Find where the given text appears and provide that cell's center as [X, Y] coordinate. 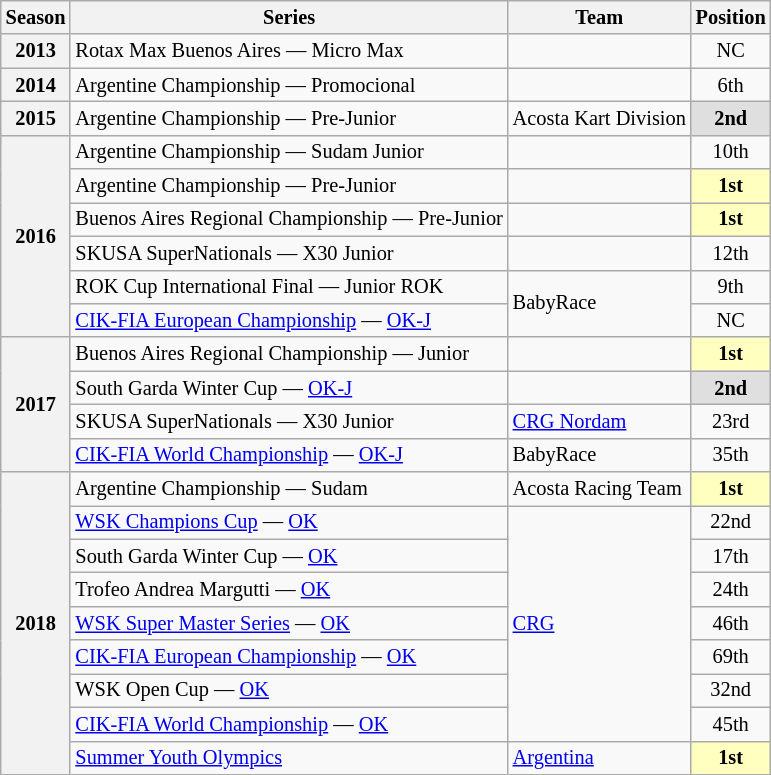
6th [731, 85]
Argentine Championship — Sudam Junior [288, 152]
2018 [36, 624]
Buenos Aires Regional Championship — Pre-Junior [288, 219]
WSK Super Master Series — OK [288, 623]
Summer Youth Olympics [288, 758]
Series [288, 17]
2015 [36, 118]
69th [731, 657]
17th [731, 556]
WSK Open Cup — OK [288, 690]
CIK-FIA World Championship — OK [288, 724]
Argentina [600, 758]
CIK-FIA European Championship — OK-J [288, 320]
23rd [731, 421]
2013 [36, 51]
South Garda Winter Cup — OK-J [288, 388]
Argentine Championship — Promocional [288, 85]
Argentine Championship — Sudam [288, 489]
45th [731, 724]
South Garda Winter Cup — OK [288, 556]
Position [731, 17]
Acosta Racing Team [600, 489]
9th [731, 287]
Acosta Kart Division [600, 118]
CIK-FIA European Championship — OK [288, 657]
22nd [731, 522]
2016 [36, 236]
35th [731, 455]
Rotax Max Buenos Aires — Micro Max [288, 51]
WSK Champions Cup — OK [288, 522]
10th [731, 152]
CRG Nordam [600, 421]
46th [731, 623]
CIK-FIA World Championship — OK-J [288, 455]
CRG [600, 623]
2014 [36, 85]
24th [731, 589]
32nd [731, 690]
Buenos Aires Regional Championship — Junior [288, 354]
Team [600, 17]
ROK Cup International Final — Junior ROK [288, 287]
12th [731, 253]
Trofeo Andrea Margutti — OK [288, 589]
Season [36, 17]
2017 [36, 404]
